Search for the cell housing the specified text and yield its (X, Y) center coordinate. 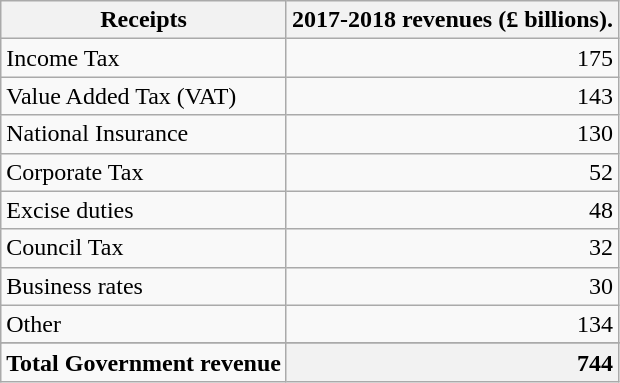
Total Government revenue (144, 362)
Value Added Tax (VAT) (144, 96)
Corporate Tax (144, 172)
32 (452, 248)
175 (452, 58)
Receipts (144, 20)
Excise duties (144, 210)
52 (452, 172)
143 (452, 96)
Council Tax (144, 248)
National Insurance (144, 134)
48 (452, 210)
Business rates (144, 286)
2017-2018 revenues (£ billions). (452, 20)
130 (452, 134)
Income Tax (144, 58)
134 (452, 324)
30 (452, 286)
744 (452, 362)
Other (144, 324)
